Search for the cell housing the specified text and yield its (X, Y) center coordinate. 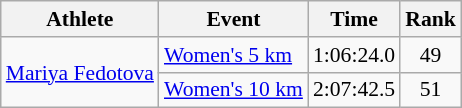
Event (234, 19)
Athlete (80, 19)
49 (430, 55)
Women's 5 km (234, 55)
Time (354, 19)
Mariya Fedotova (80, 72)
1:06:24.0 (354, 55)
Women's 10 km (234, 90)
2:07:42.5 (354, 90)
Rank (430, 19)
51 (430, 90)
